Detect which cell encompasses the target text, then output its (X, Y) center coordinate. 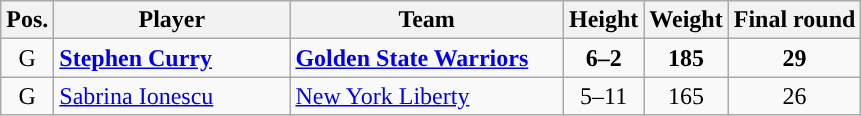
New York Liberty (427, 96)
Final round (794, 20)
Weight (686, 20)
165 (686, 96)
29 (794, 58)
Golden State Warriors (427, 58)
Team (427, 20)
6–2 (603, 58)
Stephen Curry (172, 58)
Player (172, 20)
5–11 (603, 96)
26 (794, 96)
Sabrina Ionescu (172, 96)
Pos. (28, 20)
Height (603, 20)
185 (686, 58)
